Search for the cell housing the specified text and yield its [X, Y] center coordinate. 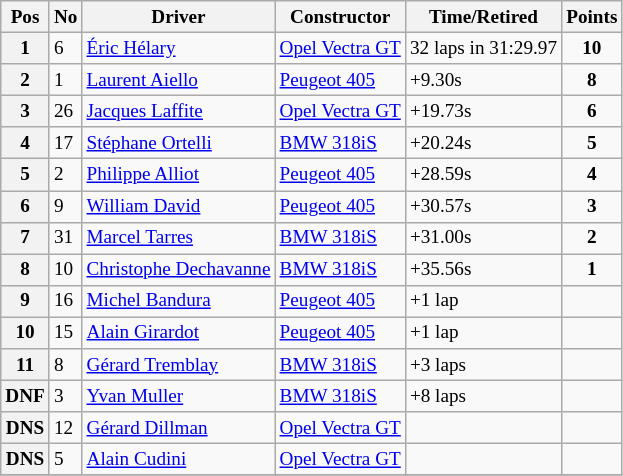
+28.59s [483, 175]
DNF [26, 396]
Driver [178, 17]
Gérard Dillman [178, 428]
Constructor [340, 17]
Gérard Tremblay [178, 365]
Jacques Laffite [178, 111]
Alain Cudini [178, 460]
Pos [26, 17]
Yvan Muller [178, 396]
Éric Hélary [178, 48]
William David [178, 206]
12 [66, 428]
Stéphane Ortelli [178, 143]
+3 laps [483, 365]
+19.73s [483, 111]
Philippe Alliot [178, 175]
16 [66, 301]
Michel Bandura [178, 301]
+35.56s [483, 270]
+30.57s [483, 206]
32 laps in 31:29.97 [483, 48]
+20.24s [483, 143]
Marcel Tarres [178, 238]
+8 laps [483, 396]
31 [66, 238]
+9.30s [483, 80]
15 [66, 333]
+31.00s [483, 238]
Christophe Dechavanne [178, 270]
17 [66, 143]
Laurent Aiello [178, 80]
7 [26, 238]
26 [66, 111]
Alain Girardot [178, 333]
Time/Retired [483, 17]
11 [26, 365]
Points [592, 17]
No [66, 17]
